Return the (x, y) coordinate for the center point of the cell that contains the specified text.  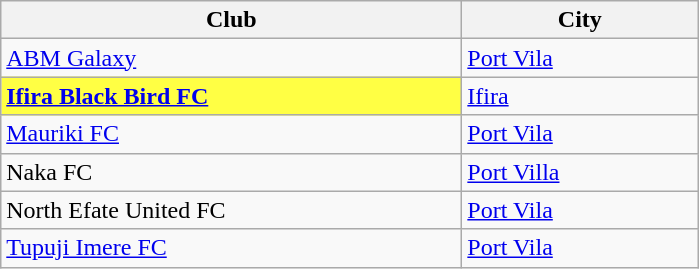
Ifira Black Bird FC (232, 96)
Naka FC (232, 172)
City (580, 20)
Ifira (580, 96)
North Efate United FC (232, 210)
Club (232, 20)
ABM Galaxy (232, 58)
Port Villa (580, 172)
Mauriki FC (232, 134)
Tupuji Imere FC (232, 248)
